For the text-containing cell, return its midpoint in (X, Y) coordinate format. 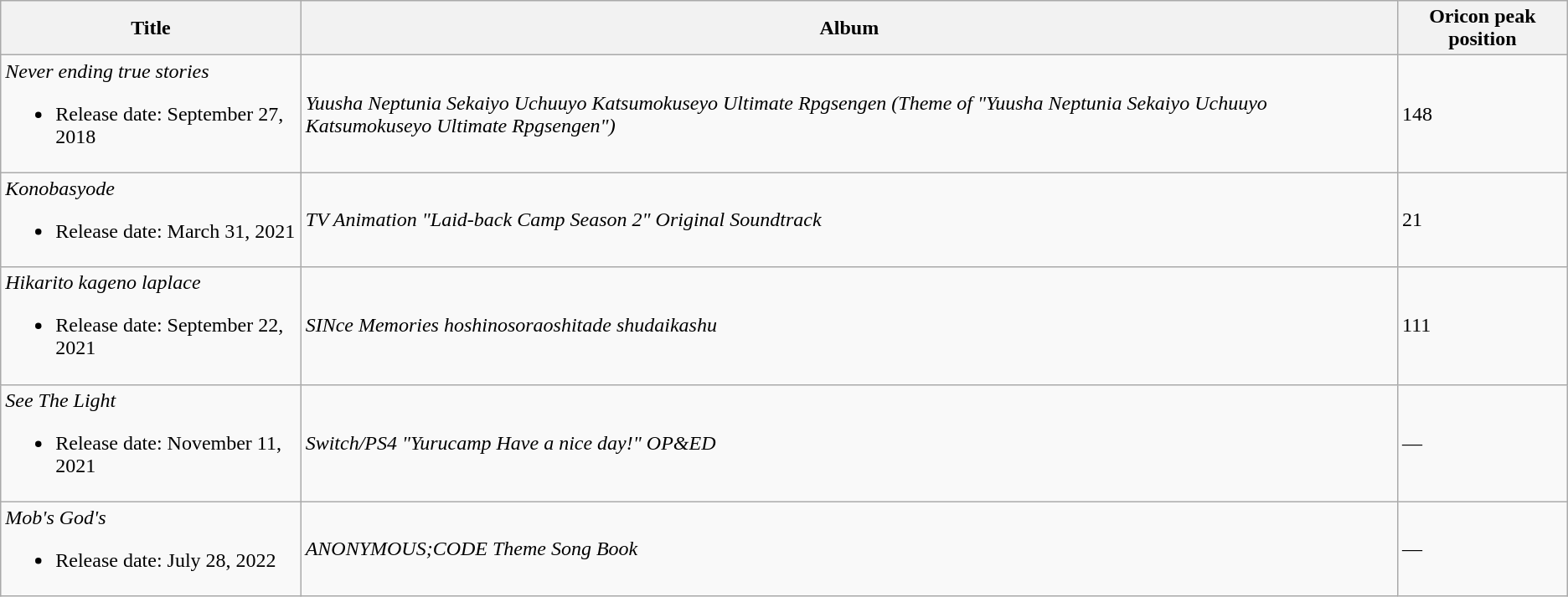
Title (151, 28)
Switch/PS4 "Yurucamp Have a nice day!" OP&ED (849, 443)
Album (849, 28)
148 (1483, 114)
SINce Memories hoshinosoraoshitade shudaikashu (849, 326)
ANONYMOUS;CODE Theme Song Book (849, 549)
TV Animation "Laid-back Camp Season 2" Original Soundtrack (849, 219)
111 (1483, 326)
21 (1483, 219)
Hikarito kageno laplaceRelease date: September 22, 2021 (151, 326)
Yuusha Neptunia Sekaiyo Uchuuyo Katsumokuseyo Ultimate Rpgsengen (Theme of "Yuusha Neptunia Sekaiyo Uchuuyo Katsumokuseyo Ultimate Rpgsengen") (849, 114)
Mob's God'sRelease date: July 28, 2022 (151, 549)
Oricon peak position (1483, 28)
See The LightRelease date: November 11, 2021 (151, 443)
Never ending true storiesRelease date: September 27, 2018 (151, 114)
KonobasyodeRelease date: March 31, 2021 (151, 219)
